Return the [x, y] coordinate for the center point of the cell that contains the specified text.  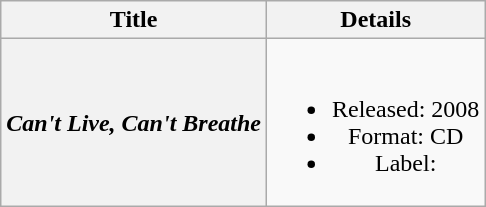
Details [376, 20]
Can't Live, Can't Breathe [134, 122]
Title [134, 20]
Released: 2008Format: CDLabel: [376, 122]
